Locate the cell with the specified text and output its [x, y] center coordinate. 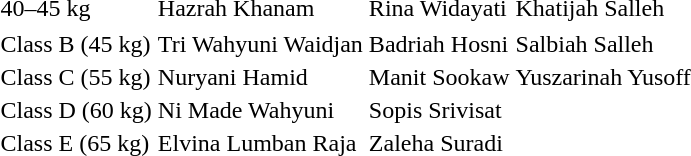
Ni Made Wahyuni [260, 110]
Nuryani Hamid [260, 77]
Badriah Hosni [439, 44]
Tri Wahyuni Waidjan [260, 44]
Manit Sookaw [439, 77]
Sopis Srivisat [439, 110]
